Provide the [X, Y] coordinate of the cell's center where the given text is located.  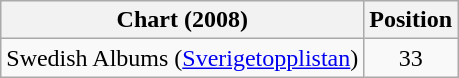
33 [411, 58]
Position [411, 20]
Swedish Albums (Sverigetopplistan) [182, 58]
Chart (2008) [182, 20]
